Provide the [X, Y] coordinate of the cell's center where the given text is located.  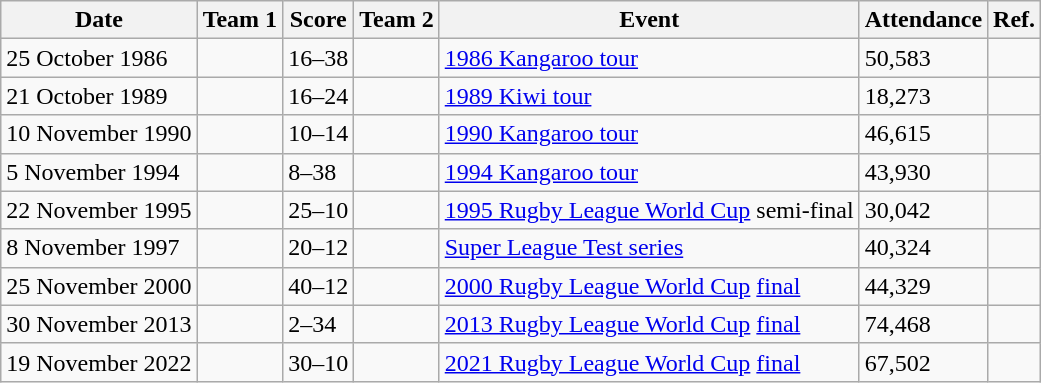
30–10 [318, 362]
18,273 [923, 96]
2013 Rugby League World Cup final [649, 324]
30 November 2013 [99, 324]
1990 Kangaroo tour [649, 134]
Ref. [1014, 20]
74,468 [923, 324]
22 November 1995 [99, 210]
Super League Test series [649, 248]
1986 Kangaroo tour [649, 58]
2021 Rugby League World Cup final [649, 362]
46,615 [923, 134]
40–12 [318, 286]
20–12 [318, 248]
25–10 [318, 210]
30,042 [923, 210]
8 November 1997 [99, 248]
50,583 [923, 58]
1989 Kiwi tour [649, 96]
1995 Rugby League World Cup semi-final [649, 210]
Score [318, 20]
16–24 [318, 96]
44,329 [923, 286]
8–38 [318, 172]
43,930 [923, 172]
16–38 [318, 58]
Date [99, 20]
10–14 [318, 134]
Event [649, 20]
Team 2 [397, 20]
25 November 2000 [99, 286]
21 October 1989 [99, 96]
2–34 [318, 324]
Attendance [923, 20]
19 November 2022 [99, 362]
Team 1 [240, 20]
10 November 1990 [99, 134]
67,502 [923, 362]
2000 Rugby League World Cup final [649, 286]
25 October 1986 [99, 58]
5 November 1994 [99, 172]
1994 Kangaroo tour [649, 172]
40,324 [923, 248]
